Identify which cell holds the provided text, then report its (x, y) central coordinate. 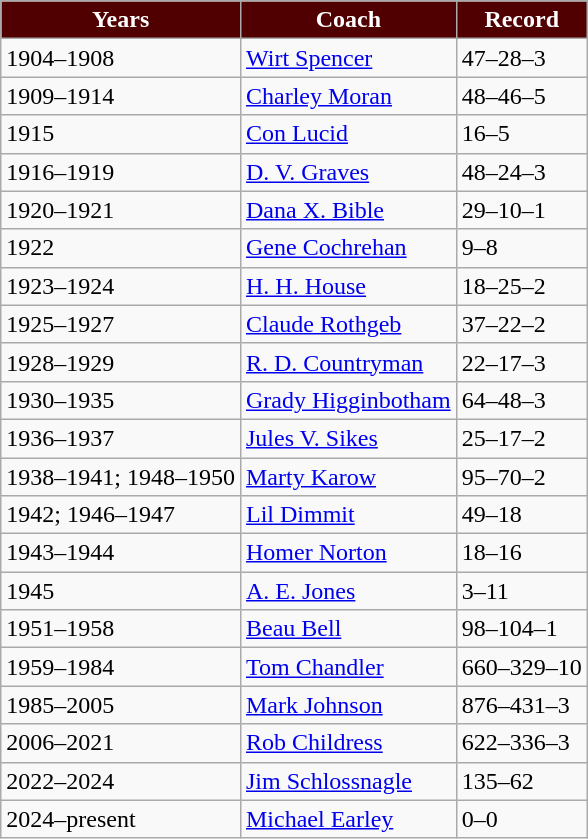
Con Lucid (348, 134)
1938–1941; 1948–1950 (121, 477)
2022–2024 (121, 781)
1922 (121, 248)
A. E. Jones (348, 591)
1959–1984 (121, 667)
Claude Rothgeb (348, 324)
1923–1924 (121, 286)
2024–present (121, 819)
Dana X. Bible (348, 210)
Charley Moran (348, 96)
Wirt Spencer (348, 58)
Beau Bell (348, 629)
1909–1914 (121, 96)
1916–1919 (121, 172)
48–46–5 (522, 96)
1920–1921 (121, 210)
1925–1927 (121, 324)
48–24–3 (522, 172)
37–22–2 (522, 324)
135–62 (522, 781)
H. H. House (348, 286)
Years (121, 20)
1942; 1946–1947 (121, 515)
16–5 (522, 134)
18–16 (522, 553)
3–11 (522, 591)
Lil Dimmit (348, 515)
98–104–1 (522, 629)
Tom Chandler (348, 667)
R. D. Countryman (348, 362)
Rob Childress (348, 743)
1936–1937 (121, 438)
25–17–2 (522, 438)
0–0 (522, 819)
Coach (348, 20)
Jim Schlossnagle (348, 781)
47–28–3 (522, 58)
1943–1944 (121, 553)
1904–1908 (121, 58)
Jules V. Sikes (348, 438)
Record (522, 20)
9–8 (522, 248)
1951–1958 (121, 629)
1985–2005 (121, 705)
64–48–3 (522, 400)
29–10–1 (522, 210)
876–431–3 (522, 705)
D. V. Graves (348, 172)
Michael Earley (348, 819)
Gene Cochrehan (348, 248)
1945 (121, 591)
1928–1929 (121, 362)
95–70–2 (522, 477)
1930–1935 (121, 400)
1915 (121, 134)
Grady Higginbotham (348, 400)
Marty Karow (348, 477)
Mark Johnson (348, 705)
2006–2021 (121, 743)
49–18 (522, 515)
18–25–2 (522, 286)
Homer Norton (348, 553)
22–17–3 (522, 362)
660–329–10 (522, 667)
622–336–3 (522, 743)
